Return [x, y] of the center of cell containing provided text 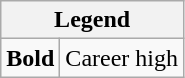
Bold [30, 58]
Legend [92, 20]
Career high [122, 58]
